Output the [x, y] coordinate of the center of the cell containing the given text.  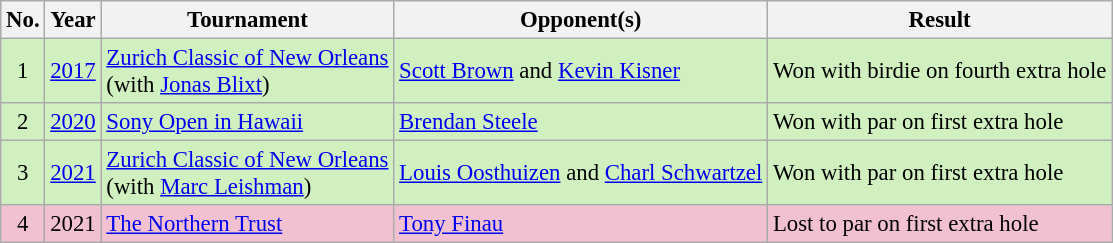
Won with birdie on fourth extra hole [940, 72]
Zurich Classic of New Orleans(with Jonas Blixt) [248, 72]
4 [23, 224]
3 [23, 174]
Sony Open in Hawaii [248, 122]
Brendan Steele [581, 122]
No. [23, 20]
1 [23, 72]
Year [73, 20]
2020 [73, 122]
Opponent(s) [581, 20]
2 [23, 122]
Lost to par on first extra hole [940, 224]
Tournament [248, 20]
Scott Brown and Kevin Kisner [581, 72]
The Northern Trust [248, 224]
2017 [73, 72]
Zurich Classic of New Orleans(with Marc Leishman) [248, 174]
Tony Finau [581, 224]
Result [940, 20]
Louis Oosthuizen and Charl Schwartzel [581, 174]
